Capture the cell that displays the provided text and extract its [x, y] central coordinate. 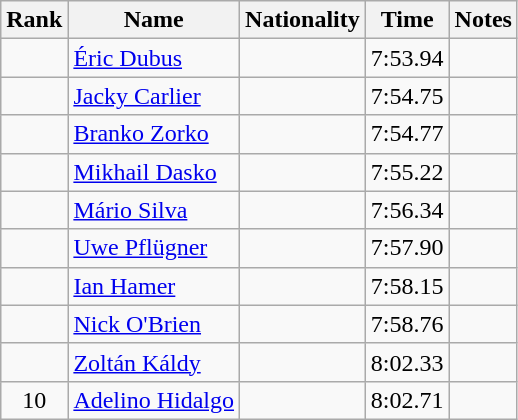
7:58.76 [407, 324]
7:54.75 [407, 96]
Branko Zorko [154, 134]
Zoltán Káldy [154, 362]
Mikhail Dasko [154, 172]
Ian Hamer [154, 286]
7:57.90 [407, 248]
Adelino Hidalgo [154, 400]
10 [34, 400]
Name [154, 20]
Notes [483, 20]
Rank [34, 20]
Nationality [303, 20]
7:58.15 [407, 286]
Mário Silva [154, 210]
Uwe Pflügner [154, 248]
7:56.34 [407, 210]
8:02.71 [407, 400]
Jacky Carlier [154, 96]
8:02.33 [407, 362]
Time [407, 20]
7:53.94 [407, 58]
7:55.22 [407, 172]
Éric Dubus [154, 58]
7:54.77 [407, 134]
Nick O'Brien [154, 324]
